Return (x, y) of the center of cell containing provided text 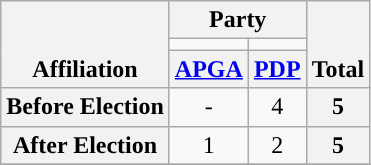
PDP (277, 69)
Party (238, 20)
APGA (208, 69)
Affiliation (86, 44)
4 (277, 107)
1 (208, 145)
After Election (86, 145)
Total (338, 44)
- (208, 107)
Before Election (86, 107)
2 (277, 145)
